Determine the (X, Y) coordinate at the center of the cell enclosing the given text.  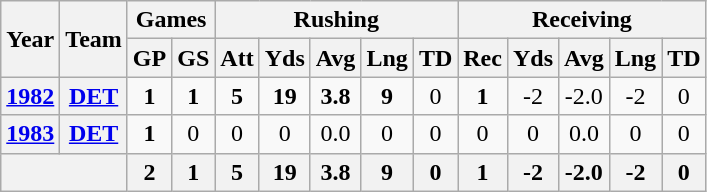
1982 (30, 96)
GP (149, 58)
Rec (483, 58)
Year (30, 39)
Team (94, 39)
GS (194, 58)
Receiving (582, 20)
Att (237, 58)
2 (149, 172)
Games (170, 20)
Rushing (336, 20)
1983 (30, 134)
